Capture the cell that displays the provided text and extract its (X, Y) central coordinate. 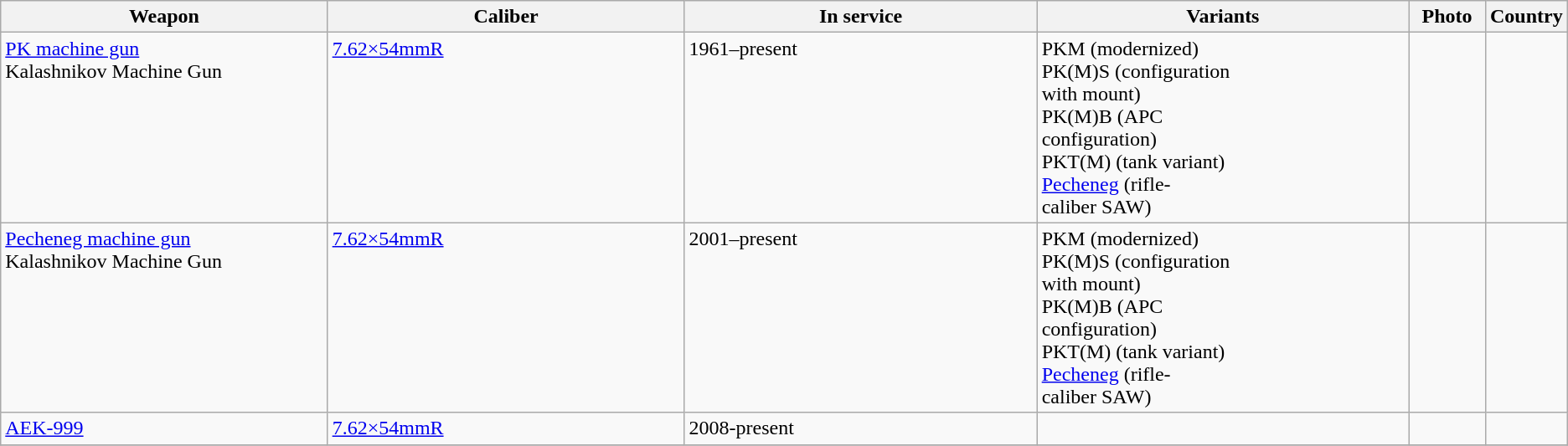
PK machine gunKalashnikov Machine Gun (164, 127)
2008-present (861, 428)
1961–present (861, 127)
Variants (1223, 17)
AEK-999 (164, 428)
Country (1526, 17)
Caliber (506, 17)
Photo (1447, 17)
Pecheneg machine gunKalashnikov Machine Gun (164, 318)
2001–present (861, 318)
In service (861, 17)
Weapon (164, 17)
